Find where the given text appears and provide that cell's center as [x, y] coordinate. 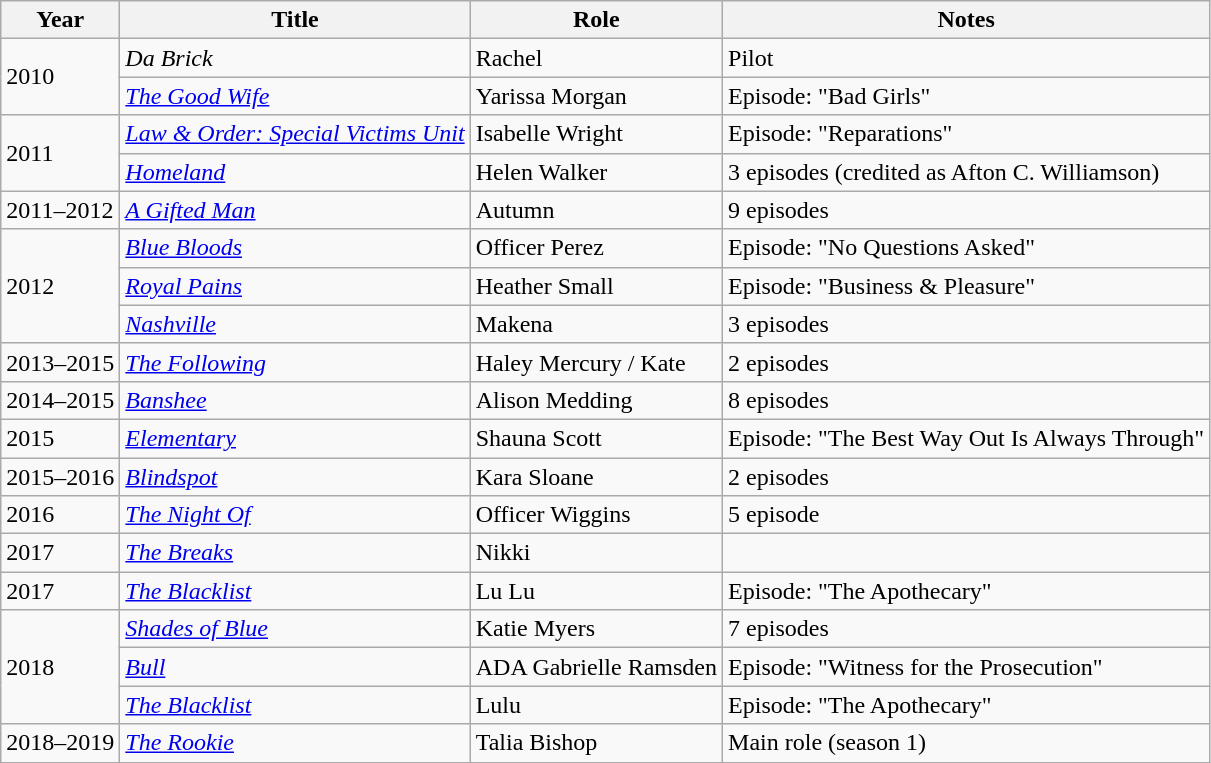
Helen Walker [596, 172]
The Night Of [295, 515]
Title [295, 20]
2018 [60, 667]
Bull [295, 667]
The Following [295, 362]
Blue Bloods [295, 248]
The Breaks [295, 553]
Lu Lu [596, 591]
Episode: "Witness for the Prosecution" [966, 667]
2013–2015 [60, 362]
Pilot [966, 58]
Episode: "Business & Pleasure" [966, 286]
Makena [596, 324]
Nashville [295, 324]
Yarissa Morgan [596, 96]
Officer Perez [596, 248]
A Gifted Man [295, 210]
Talia Bishop [596, 743]
9 episodes [966, 210]
2011–2012 [60, 210]
Shades of Blue [295, 629]
2010 [60, 77]
Nikki [596, 553]
Blindspot [295, 477]
3 episodes [966, 324]
Isabelle Wright [596, 134]
Shauna Scott [596, 438]
Elementary [295, 438]
Da Brick [295, 58]
Role [596, 20]
2014–2015 [60, 400]
3 episodes (credited as Afton C. Williamson) [966, 172]
Alison Medding [596, 400]
2018–2019 [60, 743]
2011 [60, 153]
Officer Wiggins [596, 515]
2012 [60, 286]
8 episodes [966, 400]
Kara Sloane [596, 477]
Episode: "Bad Girls" [966, 96]
2016 [60, 515]
Heather Small [596, 286]
Rachel [596, 58]
Autumn [596, 210]
Haley Mercury / Kate [596, 362]
2015 [60, 438]
Royal Pains [295, 286]
5 episode [966, 515]
Episode: "Reparations" [966, 134]
The Rookie [295, 743]
Notes [966, 20]
Homeland [295, 172]
Episode: "The Best Way Out Is Always Through" [966, 438]
Year [60, 20]
The Good Wife [295, 96]
7 episodes [966, 629]
Banshee [295, 400]
Katie Myers [596, 629]
Law & Order: Special Victims Unit [295, 134]
2015–2016 [60, 477]
Main role (season 1) [966, 743]
ADA Gabrielle Ramsden [596, 667]
Episode: "No Questions Asked" [966, 248]
Lulu [596, 705]
